Return the (x, y) coordinate for the center point of the cell that contains the specified text.  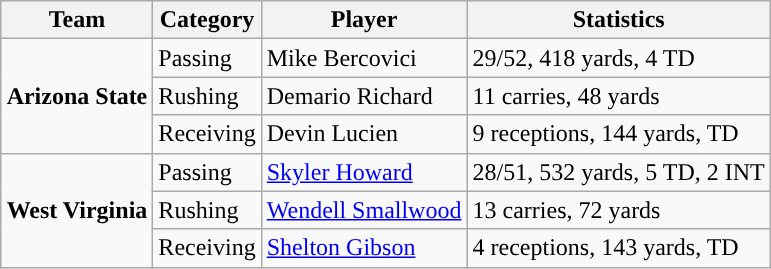
11 carries, 48 yards (618, 96)
9 receptions, 144 yards, TD (618, 134)
West Virginia (77, 210)
Wendell Smallwood (364, 210)
Devin Lucien (364, 134)
Statistics (618, 20)
29/52, 418 yards, 4 TD (618, 58)
Player (364, 20)
Demario Richard (364, 96)
13 carries, 72 yards (618, 210)
Arizona State (77, 96)
Category (207, 20)
Shelton Gibson (364, 248)
Mike Bercovici (364, 58)
4 receptions, 143 yards, TD (618, 248)
Team (77, 20)
Skyler Howard (364, 172)
28/51, 532 yards, 5 TD, 2 INT (618, 172)
